Identify which cell holds the provided text, then report its [X, Y] central coordinate. 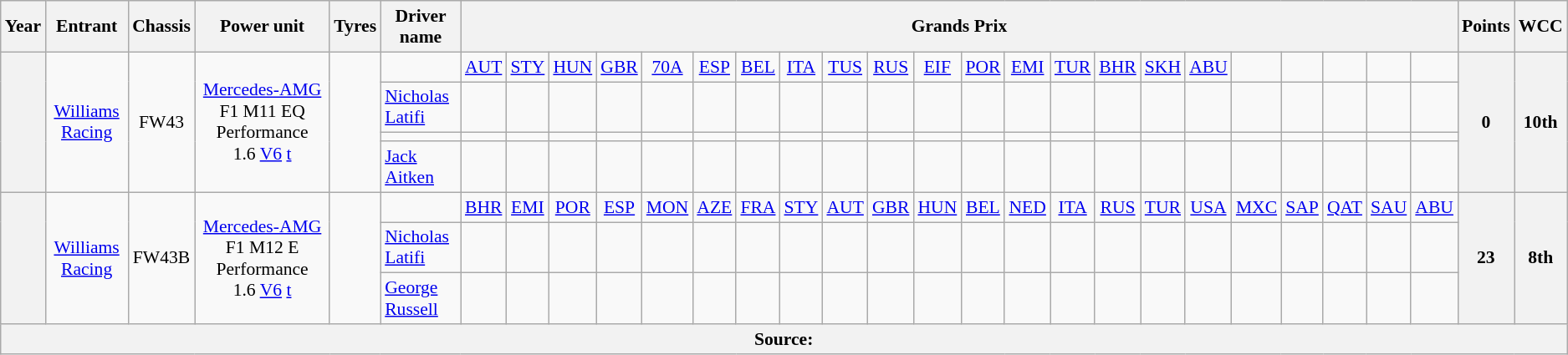
FW43 [161, 122]
Power unit [263, 27]
Source: [784, 339]
SAU [1388, 207]
FW43B [161, 258]
0 [1486, 122]
Tyres [355, 27]
10th [1540, 122]
70A [667, 67]
Driver name [421, 27]
Chassis [161, 27]
NED [1027, 207]
Mercedes-AMG F1 M12 E Performance1.6 V6 t [263, 258]
FRA [758, 207]
Jack Aitken [421, 167]
8th [1540, 258]
MXC [1256, 207]
USA [1208, 207]
QAT [1345, 207]
TUS [845, 67]
AZE [714, 207]
Points [1486, 27]
Grands Prix [959, 27]
George Russell [421, 299]
MON [667, 207]
Entrant [87, 27]
WCC [1540, 27]
EIF [937, 67]
23 [1486, 258]
SKH [1162, 67]
SAP [1302, 207]
Year [23, 27]
Mercedes-AMG F1 M11 EQ Performance1.6 V6 t [263, 122]
